Extract the (x, y) coordinate from the center of the cell holding the provided text.  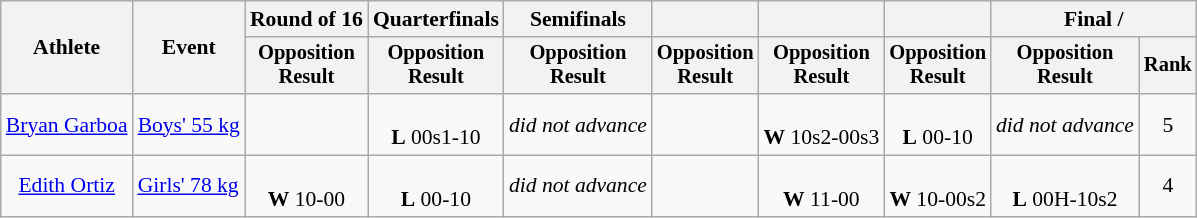
Boys' 55 kg (189, 124)
Girls' 78 kg (189, 186)
W 11-00 (821, 186)
Final / (1094, 19)
L 00s1-10 (436, 124)
Athlete (67, 48)
W 10-00 (306, 186)
L 00H-10s2 (1065, 186)
Semifinals (578, 19)
Round of 16 (306, 19)
Bryan Garboa (67, 124)
Edith Ortiz (67, 186)
5 (1168, 124)
Quarterfinals (436, 19)
Rank (1168, 66)
W 10s2-00s3 (821, 124)
4 (1168, 186)
W 10-00s2 (938, 186)
Event (189, 48)
